Scan for the cell matching the given text and deliver its (x, y) coordinate at center. 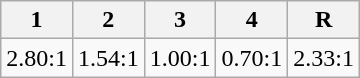
1 (37, 20)
1.00:1 (180, 58)
1.54:1 (108, 58)
2.33:1 (324, 58)
0.70:1 (252, 58)
R (324, 20)
3 (180, 20)
2.80:1 (37, 58)
2 (108, 20)
4 (252, 20)
